Extract the [x, y] coordinate from the center of the cell holding the provided text.  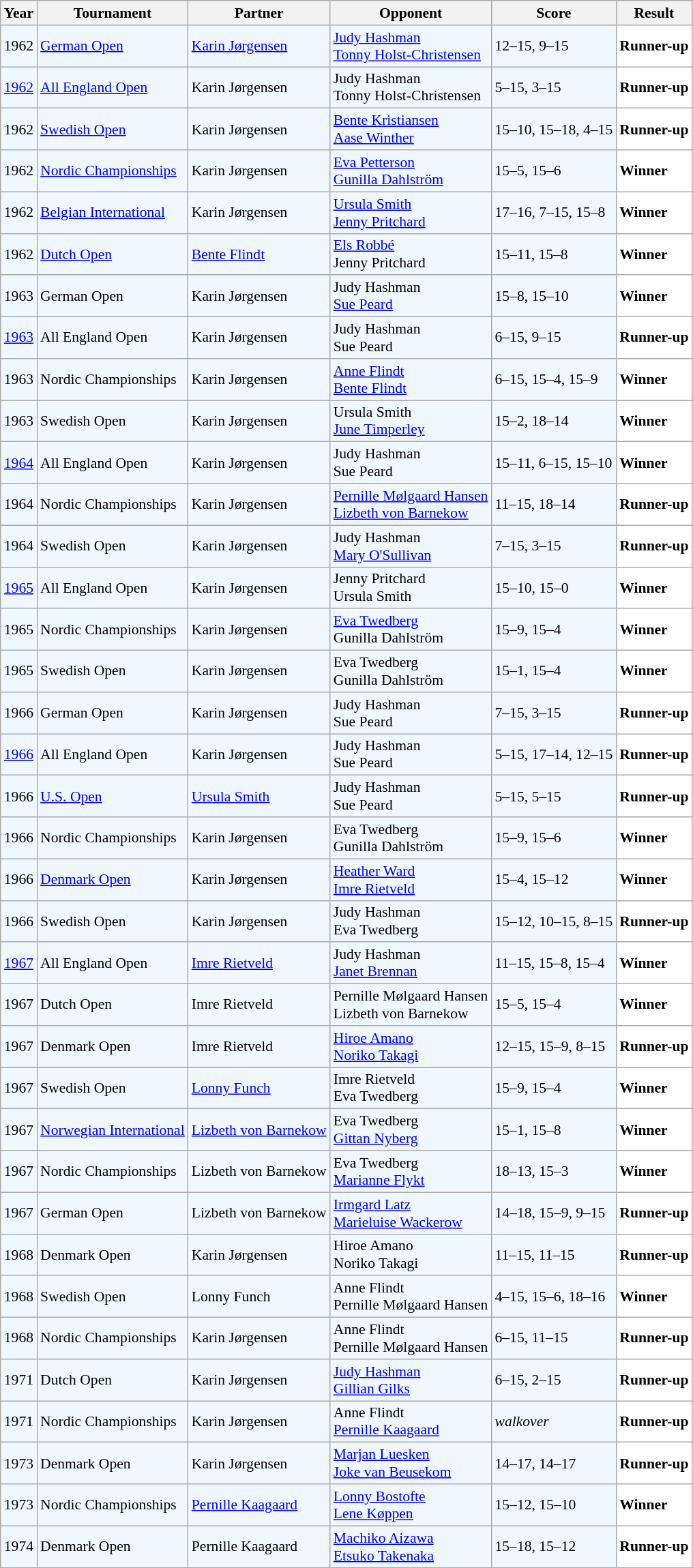
15–8, 15–10 [554, 296]
15–9, 15–6 [554, 838]
15–5, 15–6 [554, 171]
Judy Hashman Gillian Gilks [411, 1380]
Ursula Smith Jenny Pritchard [411, 213]
15–12, 15–10 [554, 1505]
5–15, 5–15 [554, 797]
15–4, 15–12 [554, 880]
15–12, 10–15, 8–15 [554, 921]
Judy Hashman Janet Brennan [411, 963]
1974 [19, 1547]
6–15, 11–15 [554, 1338]
Year [19, 13]
Eva Twedberg Marianne Flykt [411, 1172]
14–17, 14–17 [554, 1464]
15–1, 15–8 [554, 1129]
6–15, 9–15 [554, 338]
15–11, 15–8 [554, 254]
15–10, 15–18, 4–15 [554, 130]
Marjan Luesken Joke van Beusekom [411, 1464]
18–13, 15–3 [554, 1172]
15–2, 18–14 [554, 421]
Opponent [411, 13]
12–15, 9–15 [554, 46]
Imre Rietveld Eva Twedberg [411, 1089]
6–15, 15–4, 15–9 [554, 379]
14–18, 15–9, 9–15 [554, 1213]
Eva Petterson Gunilla Dahlström [411, 171]
Machiko Aizawa Etsuko Takenaka [411, 1547]
Judy Hashman Eva Twedberg [411, 921]
6–15, 2–15 [554, 1380]
17–16, 7–15, 15–8 [554, 213]
Els Robbé Jenny Pritchard [411, 254]
5–15, 17–14, 12–15 [554, 754]
Jenny Pritchard Ursula Smith [411, 588]
11–15, 11–15 [554, 1255]
Lonny Bostofte Lene Køppen [411, 1505]
11–15, 18–14 [554, 505]
15–18, 15–12 [554, 1547]
Anne Flindt Bente Flindt [411, 379]
Partner [259, 13]
Heather Ward Imre Rietveld [411, 880]
4–15, 15–6, 18–16 [554, 1297]
15–11, 6–15, 15–10 [554, 462]
12–15, 15–9, 8–15 [554, 1046]
11–15, 15–8, 15–4 [554, 963]
Tournament [113, 13]
Ursula Smith June Timperley [411, 421]
Eva Twedberg Gittan Nyberg [411, 1129]
Anne Flindt Pernille Kaagaard [411, 1421]
Bente Kristiansen Aase Winther [411, 130]
15–5, 15–4 [554, 1005]
U.S. Open [113, 797]
Norwegian International [113, 1129]
15–1, 15–4 [554, 671]
Belgian International [113, 213]
Score [554, 13]
walkover [554, 1421]
Judy Hashman Mary O'Sullivan [411, 546]
Bente Flindt [259, 254]
Result [653, 13]
5–15, 3–15 [554, 87]
Irmgard Latz Marieluise Wackerow [411, 1213]
Ursula Smith [259, 797]
15–10, 15–0 [554, 588]
